Find where the given text appears and provide that cell's center as (x, y) coordinate. 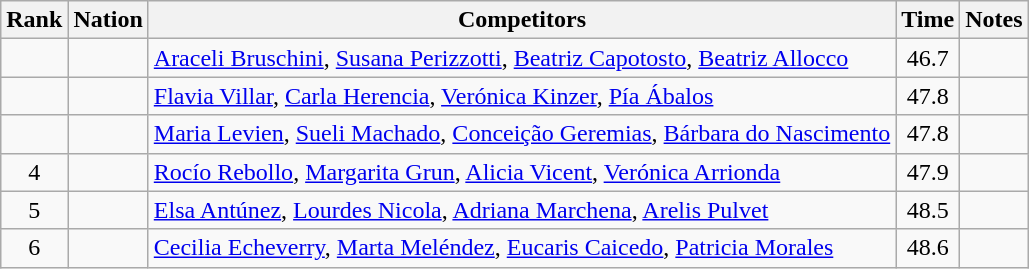
48.5 (928, 210)
6 (34, 248)
4 (34, 172)
Flavia Villar, Carla Herencia, Verónica Kinzer, Pía Ábalos (522, 96)
Maria Levien, Sueli Machado, Conceição Geremias, Bárbara do Nascimento (522, 134)
Competitors (522, 20)
47.9 (928, 172)
Elsa Antúnez, Lourdes Nicola, Adriana Marchena, Arelis Pulvet (522, 210)
Notes (994, 20)
5 (34, 210)
Cecilia Echeverry, Marta Meléndez, Eucaris Caicedo, Patricia Morales (522, 248)
Rank (34, 20)
Araceli Bruschini, Susana Perizzotti, Beatriz Capotosto, Beatriz Allocco (522, 58)
Nation (108, 20)
Time (928, 20)
48.6 (928, 248)
Rocío Rebollo, Margarita Grun, Alicia Vicent, Verónica Arrionda (522, 172)
46.7 (928, 58)
